Provide the (X, Y) coordinate of the cell's center where the given text is located.  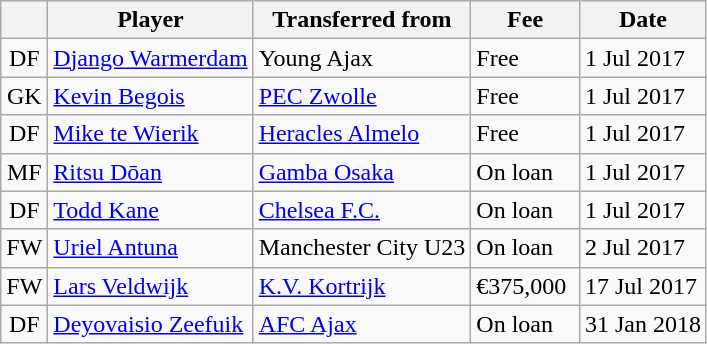
Manchester City U23 (362, 248)
Mike te Wierik (150, 134)
GK (24, 96)
Young Ajax (362, 58)
Deyovaisio Zeefuik (150, 324)
Player (150, 20)
Kevin Begois (150, 96)
Todd Kane (150, 210)
Transferred from (362, 20)
17 Jul 2017 (642, 286)
Django Warmerdam (150, 58)
K.V. Kortrijk (362, 286)
Heracles Almelo (362, 134)
Gamba Osaka (362, 172)
Chelsea F.C. (362, 210)
Lars Veldwijk (150, 286)
PEC Zwolle (362, 96)
Date (642, 20)
Ritsu Dōan (150, 172)
2 Jul 2017 (642, 248)
€375,000 (526, 286)
Uriel Antuna (150, 248)
AFC Ajax (362, 324)
31 Jan 2018 (642, 324)
MF (24, 172)
Fee (526, 20)
